Provide the [x, y] coordinate of the cell's center where the given text is located.  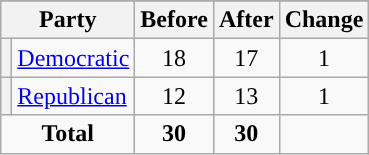
Change [324, 20]
Party [68, 20]
Before [174, 20]
17 [246, 58]
Total [68, 134]
18 [174, 58]
Democratic [74, 58]
Republican [74, 96]
After [246, 20]
13 [246, 96]
12 [174, 96]
